Find where the given text appears and provide that cell's center as [x, y] coordinate. 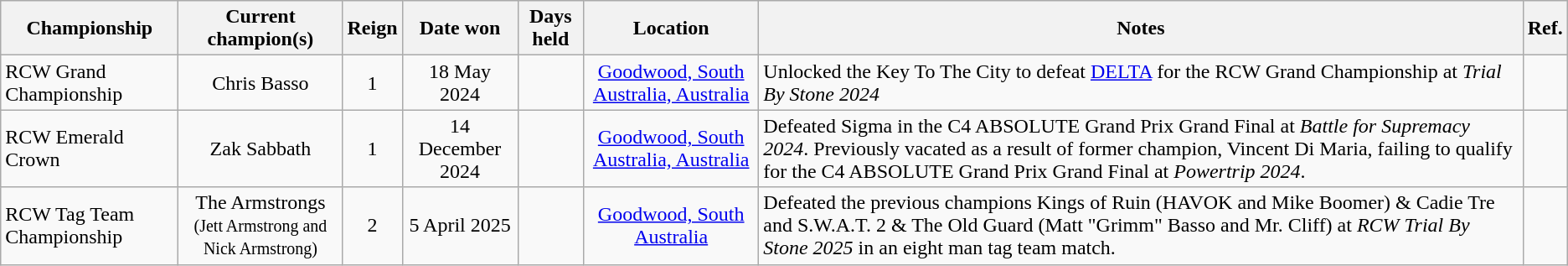
RCW Tag Team Championship [90, 226]
Championship [90, 29]
Current champion(s) [260, 29]
RCW Grand Championship [90, 82]
Goodwood, South Australia [672, 226]
Chris Basso [260, 82]
14 December 2024 [460, 149]
Days held [551, 29]
RCW Emerald Crown [90, 149]
5 April 2025 [460, 226]
2 [372, 226]
Notes [1141, 29]
Reign [372, 29]
Ref. [1545, 29]
Unlocked the Key To The City to defeat DELTA for the RCW Grand Championship at Trial By Stone 2024 [1141, 82]
Date won [460, 29]
Location [672, 29]
The Armstrongs (Jett Armstrong and Nick Armstrong) [260, 226]
18 May 2024 [460, 82]
Zak Sabbath [260, 149]
